Extract the (x, y) coordinate from the center of the cell holding the provided text.  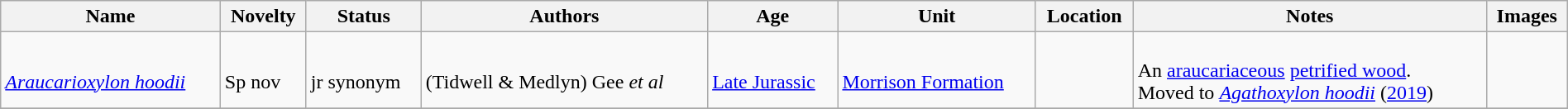
Araucarioxylon hoodii (111, 70)
jr synonym (364, 70)
Morrison Formation (936, 70)
An araucariaceous petrified wood.Moved to Agathoxylon hoodii (2019) (1310, 70)
Authors (564, 17)
Location (1084, 17)
Name (111, 17)
Images (1527, 17)
Status (364, 17)
Notes (1310, 17)
Age (772, 17)
(Tidwell & Medlyn) Gee et al (564, 70)
Unit (936, 17)
Novelty (263, 17)
Sp nov (263, 70)
Late Jurassic (772, 70)
